Scan for the cell matching the given text and deliver its (X, Y) coordinate at center. 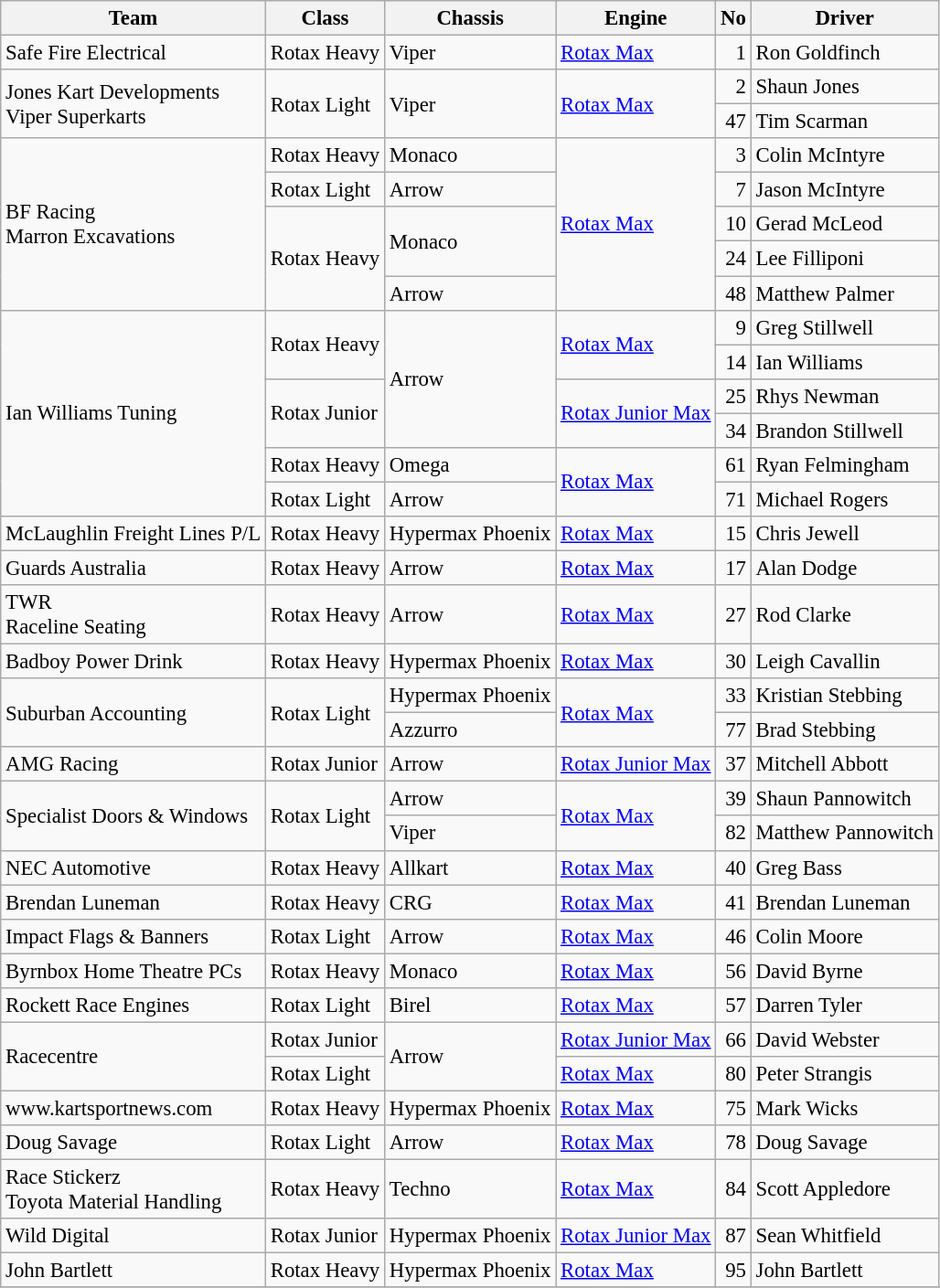
17 (733, 568)
Michael Rogers (845, 499)
Rhys Newman (845, 396)
Matthew Palmer (845, 293)
14 (733, 362)
41 (733, 902)
Birel (470, 1006)
Impact Flags & Banners (134, 936)
46 (733, 936)
78 (733, 1143)
Ian Williams Tuning (134, 413)
Ryan Felmingham (845, 465)
Class (325, 18)
27 (733, 614)
Colin Moore (845, 936)
2 (733, 87)
3 (733, 155)
95 (733, 1271)
Colin McIntyre (845, 155)
7 (733, 190)
AMG Racing (134, 764)
Engine (636, 18)
Peter Strangis (845, 1074)
Scott Appledore (845, 1190)
30 (733, 662)
Leigh Cavallin (845, 662)
77 (733, 730)
40 (733, 868)
24 (733, 259)
34 (733, 431)
37 (733, 764)
61 (733, 465)
87 (733, 1236)
57 (733, 1006)
Brandon Stillwell (845, 431)
No (733, 18)
David Byrne (845, 971)
Racecentre (134, 1057)
80 (733, 1074)
Azzurro (470, 730)
Guards Australia (134, 568)
Wild Digital (134, 1236)
10 (733, 224)
Brad Stebbing (845, 730)
Tim Scarman (845, 122)
Mark Wicks (845, 1108)
Greg Bass (845, 868)
NEC Automotive (134, 868)
Chassis (470, 18)
Team (134, 18)
Shaun Jones (845, 87)
Jones Kart DevelopmentsViper Superkarts (134, 104)
Chris Jewell (845, 534)
Matthew Pannowitch (845, 834)
Suburban Accounting (134, 713)
Mitchell Abbott (845, 764)
Rockett Race Engines (134, 1006)
Greg Stillwell (845, 327)
56 (733, 971)
Ron Goldfinch (845, 53)
Kristian Stebbing (845, 696)
1 (733, 53)
McLaughlin Freight Lines P/L (134, 534)
Omega (470, 465)
Driver (845, 18)
Alan Dodge (845, 568)
TWRRaceline Seating (134, 614)
33 (733, 696)
15 (733, 534)
9 (733, 327)
Byrnbox Home Theatre PCs (134, 971)
Techno (470, 1190)
Gerad McLeod (845, 224)
Jason McIntyre (845, 190)
Race StickerzToyota Material Handling (134, 1190)
CRG (470, 902)
25 (733, 396)
66 (733, 1039)
Shaun Pannowitch (845, 799)
47 (733, 122)
71 (733, 499)
48 (733, 293)
BF RacingMarron Excavations (134, 224)
Rod Clarke (845, 614)
84 (733, 1190)
Lee Filliponi (845, 259)
David Webster (845, 1039)
Darren Tyler (845, 1006)
82 (733, 834)
www.kartsportnews.com (134, 1108)
39 (733, 799)
Specialist Doors & Windows (134, 815)
Safe Fire Electrical (134, 53)
Sean Whitfield (845, 1236)
75 (733, 1108)
Allkart (470, 868)
Ian Williams (845, 362)
Badboy Power Drink (134, 662)
